Output the [X, Y] coordinate of the center of the cell containing the given text.  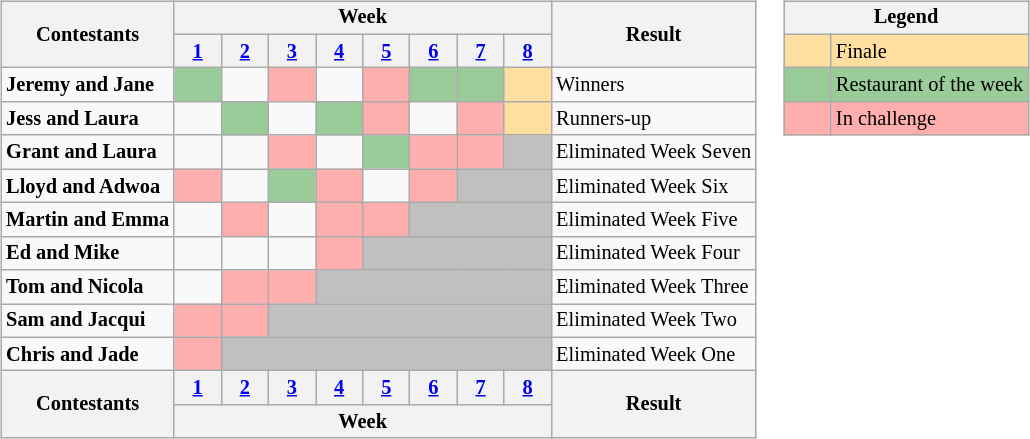
Eliminated Week Six [654, 186]
Eliminated Week Five [654, 220]
Runners-up [654, 119]
Jeremy and Jane [88, 85]
Legend [906, 18]
Sam and Jacqui [88, 321]
Eliminated Week Two [654, 321]
Eliminated Week Four [654, 253]
Restaurant of the week [930, 85]
Tom and Nicola [88, 287]
Jess and Laura [88, 119]
Grant and Laura [88, 152]
Finale [930, 51]
Ed and Mike [88, 253]
Winners [654, 85]
Eliminated Week One [654, 354]
In challenge [930, 119]
Eliminated Week Three [654, 287]
Chris and Jade [88, 354]
Eliminated Week Seven [654, 152]
Martin and Emma [88, 220]
Lloyd and Adwoa [88, 186]
